Find where the given text appears and provide that cell's center as [X, Y] coordinate. 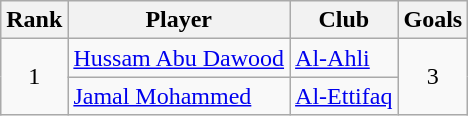
Hussam Abu Dawood [179, 58]
3 [433, 77]
Al-Ettifaq [344, 96]
Player [179, 20]
Rank [34, 20]
Jamal Mohammed [179, 96]
Goals [433, 20]
Al-Ahli [344, 58]
1 [34, 77]
Club [344, 20]
